Capture the cell that displays the provided text and extract its (x, y) central coordinate. 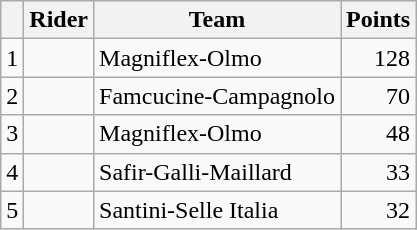
32 (378, 210)
Santini-Selle Italia (218, 210)
Famcucine-Campagnolo (218, 96)
2 (12, 96)
33 (378, 172)
5 (12, 210)
Rider (59, 20)
Points (378, 20)
Team (218, 20)
70 (378, 96)
4 (12, 172)
48 (378, 134)
128 (378, 58)
1 (12, 58)
3 (12, 134)
Safir-Galli-Maillard (218, 172)
